For the text-containing cell, return its midpoint in (X, Y) coordinate format. 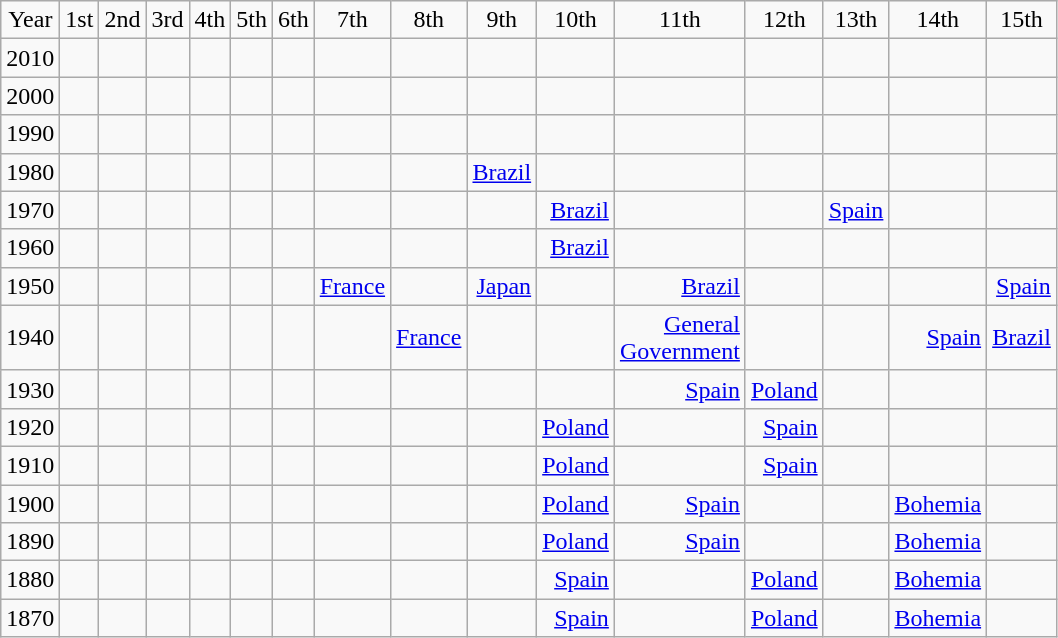
8th (429, 20)
1980 (30, 172)
6th (293, 20)
1880 (30, 580)
General Government (680, 338)
7th (352, 20)
Year (30, 20)
1990 (30, 134)
12th (784, 20)
13th (856, 20)
1910 (30, 465)
14th (938, 20)
1970 (30, 210)
1920 (30, 427)
1st (80, 20)
1900 (30, 503)
2010 (30, 58)
1930 (30, 389)
1960 (30, 248)
1870 (30, 618)
9th (502, 20)
11th (680, 20)
2nd (122, 20)
2000 (30, 96)
15th (1022, 20)
1890 (30, 542)
10th (576, 20)
4th (210, 20)
5th (252, 20)
Japan (502, 286)
1940 (30, 338)
3rd (168, 20)
1950 (30, 286)
